Capture the cell that displays the provided text and extract its [X, Y] central coordinate. 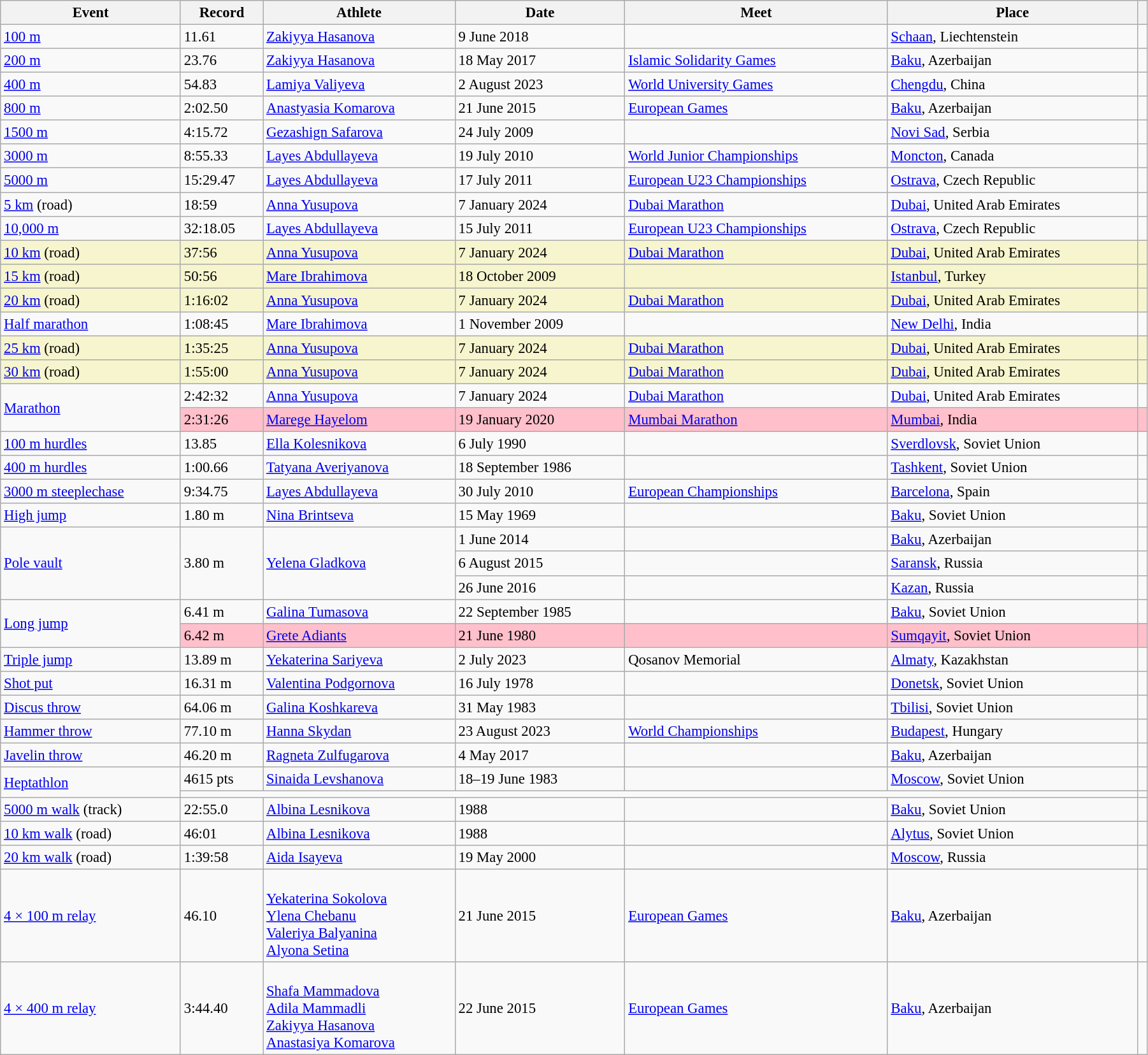
Nina Brintseva [359, 515]
Shot put [90, 684]
10,000 m [90, 228]
5000 m [90, 180]
Barcelona, Spain [1012, 492]
800 m [90, 108]
Saransk, Russia [1012, 564]
6.42 m [222, 635]
Schaan, Liechtenstein [1012, 37]
Sumqayit, Soviet Union [1012, 635]
Budapest, Hungary [1012, 731]
4 × 100 m relay [90, 916]
Novi Sad, Serbia [1012, 133]
46.10 [222, 916]
6 August 2015 [540, 564]
New Delhi, India [1012, 324]
4 × 400 m relay [90, 1008]
19 January 2020 [540, 420]
Triple jump [90, 659]
21 June 1980 [540, 635]
10 km walk (road) [90, 834]
Event [90, 13]
2:31:26 [222, 420]
8:55.33 [222, 156]
1:35:25 [222, 348]
Alytus, Soviet Union [1012, 834]
1 November 2009 [540, 324]
Anastyasia Komarova [359, 108]
46:01 [222, 834]
Mumbai, India [1012, 420]
15 May 1969 [540, 515]
4 May 2017 [540, 755]
400 m [90, 85]
1.80 m [222, 515]
1:00.66 [222, 468]
18 September 1986 [540, 468]
European Championships [756, 492]
18 May 2017 [540, 61]
22 June 2015 [540, 1008]
Ella Kolesnikova [359, 444]
100 m [90, 37]
Tbilisi, Soviet Union [1012, 707]
Marathon [90, 408]
54.83 [222, 85]
World Championships [756, 731]
Moncton, Canada [1012, 156]
Shafa MammadovaAdila MammadliZakiyya HasanovaAnastasiya Komarova [359, 1008]
2 August 2023 [540, 85]
Ragneta Zulfugarova [359, 755]
Tashkent, Soviet Union [1012, 468]
1:55:00 [222, 372]
Athlete [359, 13]
20 km walk (road) [90, 858]
1:08:45 [222, 324]
Islamic Solidarity Games [756, 61]
31 May 1983 [540, 707]
15:29.47 [222, 180]
13.89 m [222, 659]
Place [1012, 13]
2:42:32 [222, 396]
Tatyana Averiyanova [359, 468]
100 m hurdles [90, 444]
23.76 [222, 61]
Pole vault [90, 563]
5 km (road) [90, 205]
9:34.75 [222, 492]
Meet [756, 13]
Heptathlon [90, 782]
20 km (road) [90, 300]
10 km (road) [90, 252]
1 June 2014 [540, 540]
1:39:58 [222, 858]
19 May 2000 [540, 858]
Almaty, Kazakhstan [1012, 659]
32:18.05 [222, 228]
400 m hurdles [90, 468]
18:59 [222, 205]
24 July 2009 [540, 133]
1:16:02 [222, 300]
Aida Isayeva [359, 858]
19 July 2010 [540, 156]
Grete Adiants [359, 635]
Moscow, Soviet Union [1012, 779]
22:55.0 [222, 810]
2:02.50 [222, 108]
22 September 1985 [540, 612]
World University Games [756, 85]
17 July 2011 [540, 180]
37:56 [222, 252]
Lamiya Valiyeva [359, 85]
4615 pts [222, 779]
Yelena Gladkova [359, 563]
Discus throw [90, 707]
Javelin throw [90, 755]
Sinaida Levshanova [359, 779]
Qosanov Memorial [756, 659]
3.80 m [222, 563]
Chengdu, China [1012, 85]
26 June 2016 [540, 587]
200 m [90, 61]
16.31 m [222, 684]
18 October 2009 [540, 276]
64.06 m [222, 707]
50:56 [222, 276]
Moscow, Russia [1012, 858]
3000 m steeplechase [90, 492]
11.61 [222, 37]
6 July 1990 [540, 444]
Sverdlovsk, Soviet Union [1012, 444]
5000 m walk (track) [90, 810]
Date [540, 13]
13.85 [222, 444]
15 July 2011 [540, 228]
Hammer throw [90, 731]
1500 m [90, 133]
High jump [90, 515]
Mumbai Marathon [756, 420]
Galina Tumasova [359, 612]
Marege Hayelom [359, 420]
Hanna Skydan [359, 731]
Donetsk, Soviet Union [1012, 684]
Valentina Podgornova [359, 684]
Gezashign Safarova [359, 133]
3000 m [90, 156]
3:44.40 [222, 1008]
2 July 2023 [540, 659]
30 July 2010 [540, 492]
23 August 2023 [540, 731]
46.20 m [222, 755]
15 km (road) [90, 276]
Yekaterina SokolovaYlena ChebanuValeriya BalyaninaAlyona Setina [359, 916]
16 July 1978 [540, 684]
Kazan, Russia [1012, 587]
9 June 2018 [540, 37]
6.41 m [222, 612]
Yekaterina Sariyeva [359, 659]
Half marathon [90, 324]
Istanbul, Turkey [1012, 276]
4:15.72 [222, 133]
30 km (road) [90, 372]
Record [222, 13]
25 km (road) [90, 348]
World Junior Championships [756, 156]
Galina Koshkareva [359, 707]
Long jump [90, 623]
18–19 June 1983 [540, 779]
77.10 m [222, 731]
